Capture the cell that displays the provided text and extract its [X, Y] central coordinate. 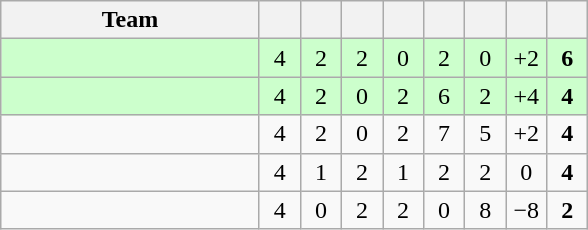
7 [444, 134]
−8 [526, 210]
Team [130, 20]
5 [486, 134]
8 [486, 210]
+4 [526, 96]
